Detect which cell encompasses the target text, then output its [x, y] center coordinate. 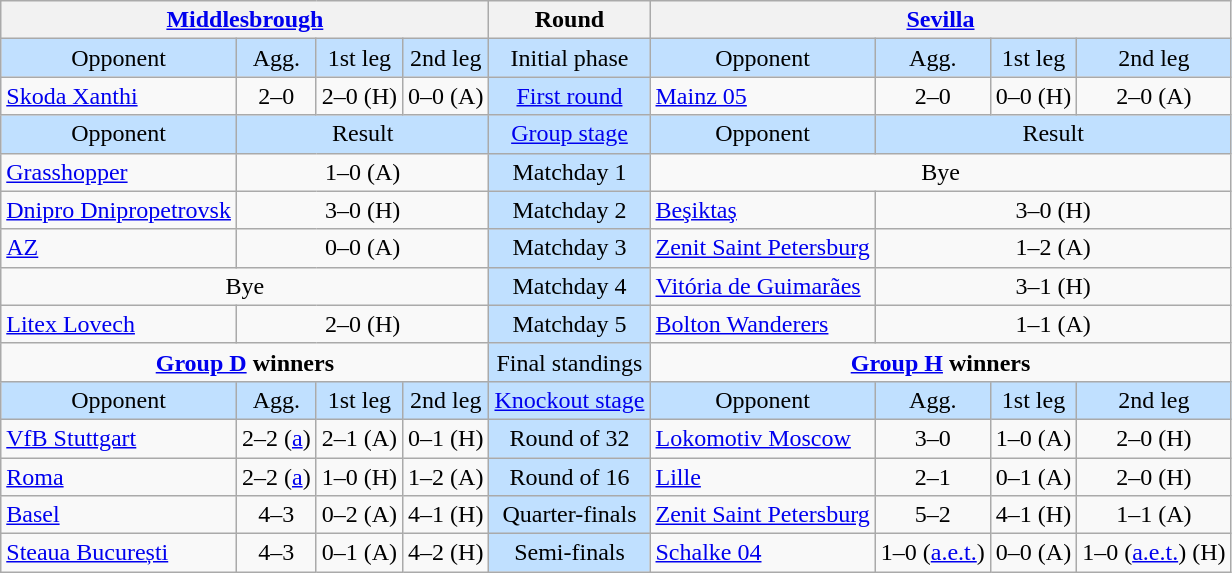
Matchday 4 [570, 286]
0–0 (H) [1033, 96]
1–0 (a.e.t.) (H) [1154, 553]
Basel [119, 515]
Lille [762, 477]
Round [570, 20]
Semi-finals [570, 553]
Middlesbrough [245, 20]
Group D winners [245, 362]
Group H winners [940, 362]
Bolton Wanderers [762, 324]
First round [570, 96]
5–2 [932, 515]
VfB Stuttgart [119, 438]
Initial phase [570, 58]
Roma [119, 477]
Final standings [570, 362]
Dnipro Dnipropetrovsk [119, 210]
0–2 (A) [359, 515]
4–2 (H) [446, 553]
1–0 (a.e.t.) [932, 553]
2–1 (A) [359, 438]
Group stage [570, 134]
Matchday 1 [570, 172]
Beşiktaş [762, 210]
2–0 (A) [1154, 96]
Round of 32 [570, 438]
Quarter-finals [570, 515]
Steaua București [119, 553]
Sevilla [940, 20]
0–1 (H) [446, 438]
Schalke 04 [762, 553]
2–1 [932, 477]
Skoda Xanthi [119, 96]
Matchday 5 [570, 324]
1–0 (H) [359, 477]
Grasshopper [119, 172]
Vitória de Guimarães [762, 286]
Litex Lovech [119, 324]
Mainz 05 [762, 96]
Knockout stage [570, 400]
Matchday 2 [570, 210]
Lokomotiv Moscow [762, 438]
AZ [119, 248]
Round of 16 [570, 477]
Matchday 3 [570, 248]
3–0 [932, 438]
3–1 (H) [1053, 286]
